Detect which cell encompasses the target text, then output its [x, y] center coordinate. 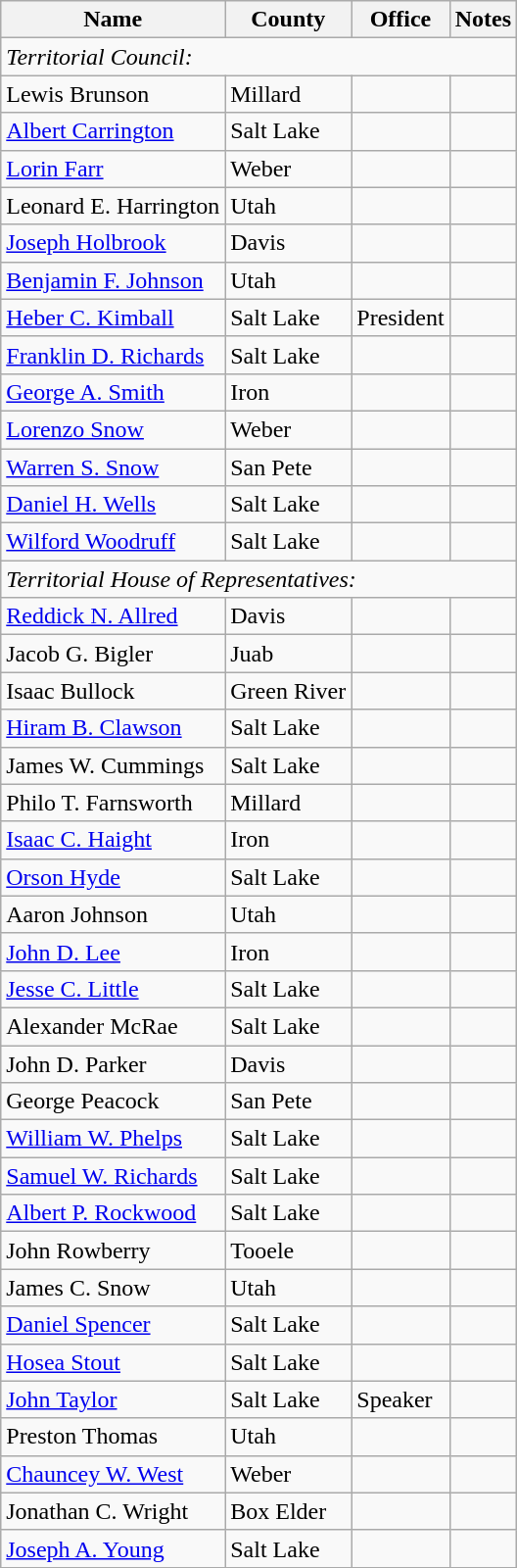
Samuel W. Richards [114, 1176]
Warren S. Snow [114, 467]
Reddick N. Allred [114, 616]
Lewis Brunson [114, 94]
Hosea Stout [114, 1362]
Franklin D. Richards [114, 355]
Juab [288, 654]
Aaron Johnson [114, 914]
Albert P. Rockwood [114, 1213]
Lorin Farr [114, 169]
James W. Cummings [114, 765]
Orson Hyde [114, 877]
Isaac Bullock [114, 691]
John Taylor [114, 1399]
Preston Thomas [114, 1437]
Daniel H. Wells [114, 505]
Joseph A. Young [114, 1548]
Alexander McRae [114, 1026]
James C. Snow [114, 1288]
Tooele [288, 1250]
Jonathan C. Wright [114, 1511]
Jacob G. Bigler [114, 654]
John Rowberry [114, 1250]
Albert Carrington [114, 131]
Notes [483, 20]
Box Elder [288, 1511]
Daniel Spencer [114, 1325]
Heber C. Kimball [114, 318]
Leonard E. Harrington [114, 206]
Benjamin F. Johnson [114, 280]
Lorenzo Snow [114, 429]
William W. Phelps [114, 1139]
Office [400, 20]
County [288, 20]
Isaac C. Haight [114, 840]
Territorial Council: [258, 57]
Joseph Holbrook [114, 243]
George Peacock [114, 1102]
Chauncey W. West [114, 1474]
Jesse C. Little [114, 989]
Green River [288, 691]
Speaker [400, 1399]
Hiram B. Clawson [114, 728]
John D. Lee [114, 952]
Wilford Woodruff [114, 542]
John D. Parker [114, 1063]
George A. Smith [114, 392]
Territorial House of Representatives: [258, 579]
Philo T. Farnsworth [114, 803]
President [400, 318]
Name [114, 20]
